Return (x, y) of the center of cell containing provided text 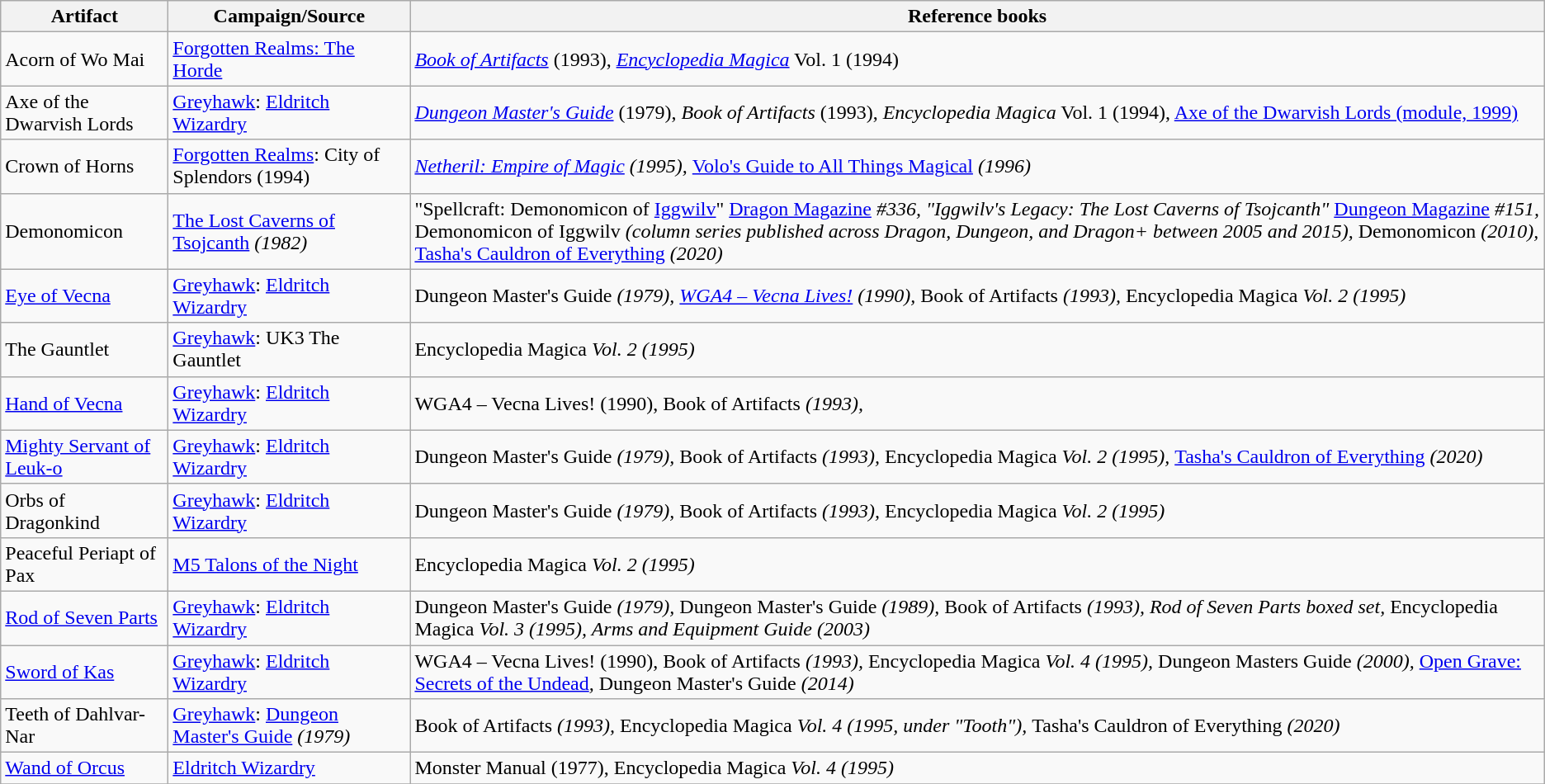
Hand of Vecna (84, 403)
Dungeon Master's Guide (1979), Book of Artifacts (1993), Encyclopedia Magica Vol. 2 (1995) (977, 510)
Crown of Horns (84, 167)
Axe of the Dwarvish Lords (84, 112)
Forgotten Realms: The Horde (289, 59)
Orbs of Dragonkind (84, 510)
Dungeon Master's Guide (1979), Book of Artifacts (1993), Encyclopedia Magica Vol. 1 (1994), Axe of the Dwarvish Lords (module, 1999) (977, 112)
Greyhawk: UK3 The Gauntlet (289, 350)
Acorn of Wo Mai (84, 59)
Demonomicon (84, 231)
Book of Artifacts (1993), Encyclopedia Magica Vol. 1 (1994) (977, 59)
Greyhawk: Dungeon Master's Guide (1979) (289, 726)
Mighty Servant of Leuk-o (84, 457)
Teeth of Dahlvar-Nar (84, 726)
Campaign/Source (289, 17)
Wand of Orcus (84, 768)
WGA4 – Vecna Lives! (1990), Book of Artifacts (1993), (977, 403)
Monster Manual (1977), Encyclopedia Magica Vol. 4 (1995) (977, 768)
Eldritch Wizardry (289, 768)
Artifact (84, 17)
Netheril: Empire of Magic (1995), Volo's Guide to All Things Magical (1996) (977, 167)
The Gauntlet (84, 350)
The Lost Caverns of Tsojcanth (1982) (289, 231)
Rod of Seven Parts (84, 617)
Sword of Kas (84, 672)
Eye of Vecna (84, 295)
Reference books (977, 17)
Book of Artifacts (1993), Encyclopedia Magica Vol. 4 (1995, under "Tooth"), Tasha's Cauldron of Everything (2020) (977, 726)
Peaceful Periapt of Pax (84, 564)
Forgotten Realms: City of Splendors (1994) (289, 167)
Dungeon Master's Guide (1979), Book of Artifacts (1993), Encyclopedia Magica Vol. 2 (1995), Tasha's Cauldron of Everything (2020) (977, 457)
M5 Talons of the Night (289, 564)
Dungeon Master's Guide (1979), WGA4 – Vecna Lives! (1990), Book of Artifacts (1993), Encyclopedia Magica Vol. 2 (1995) (977, 295)
